Output the (X, Y) coordinate of the center of the cell containing the given text.  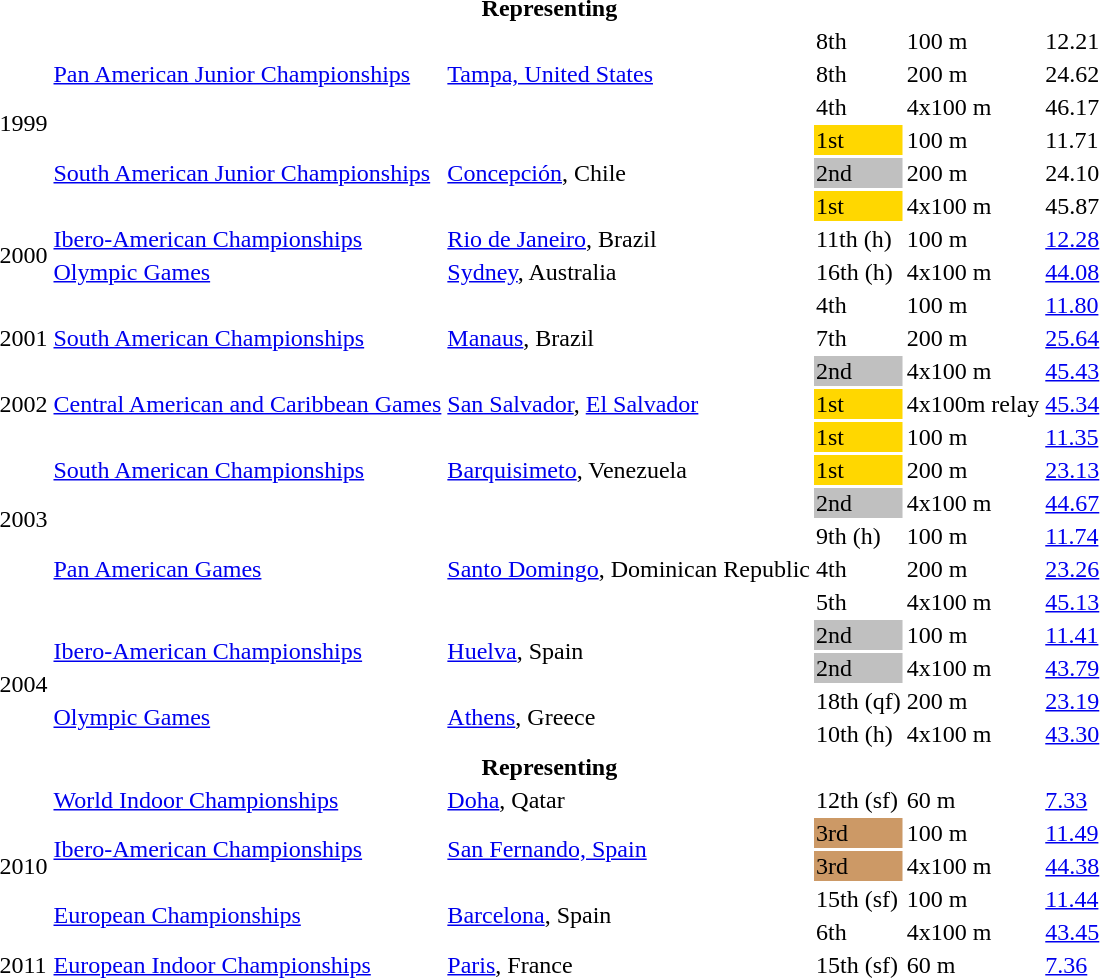
Concepción, Chile (629, 173)
15th (sf) (858, 899)
11th (h) (858, 239)
Sydney, Australia (629, 272)
16th (h) (858, 272)
Rio de Janeiro, Brazil (629, 239)
Pan American Games (248, 569)
12th (sf) (858, 800)
European Championships (248, 916)
San Salvador, El Salvador (629, 404)
10th (h) (858, 734)
4x100m relay (973, 404)
5th (858, 602)
Santo Domingo, Dominican Republic (629, 569)
Barcelona, Spain (629, 916)
60 m (973, 800)
Manaus, Brazil (629, 338)
6th (858, 932)
Tampa, United States (629, 74)
9th (h) (858, 536)
Doha, Qatar (629, 800)
Barquisimeto, Venezuela (629, 470)
South American Junior Championships (248, 173)
Pan American Junior Championships (248, 74)
7th (858, 338)
Athens, Greece (629, 718)
San Fernando, Spain (629, 850)
World Indoor Championships (248, 800)
Huelva, Spain (629, 652)
18th (qf) (858, 701)
Central American and Caribbean Games (248, 404)
